Return the [X, Y] coordinate for the center point of the cell that contains the specified text.  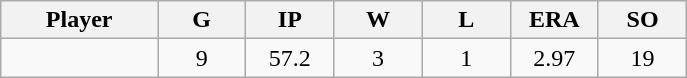
2.97 [554, 58]
19 [642, 58]
1 [466, 58]
3 [378, 58]
G [202, 20]
W [378, 20]
9 [202, 58]
57.2 [290, 58]
SO [642, 20]
ERA [554, 20]
L [466, 20]
Player [80, 20]
IP [290, 20]
